Search for the cell housing the specified text and yield its (x, y) center coordinate. 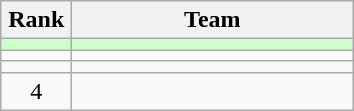
Team (212, 20)
Rank (36, 20)
4 (36, 91)
